Return (X, Y) of the center of cell containing provided text 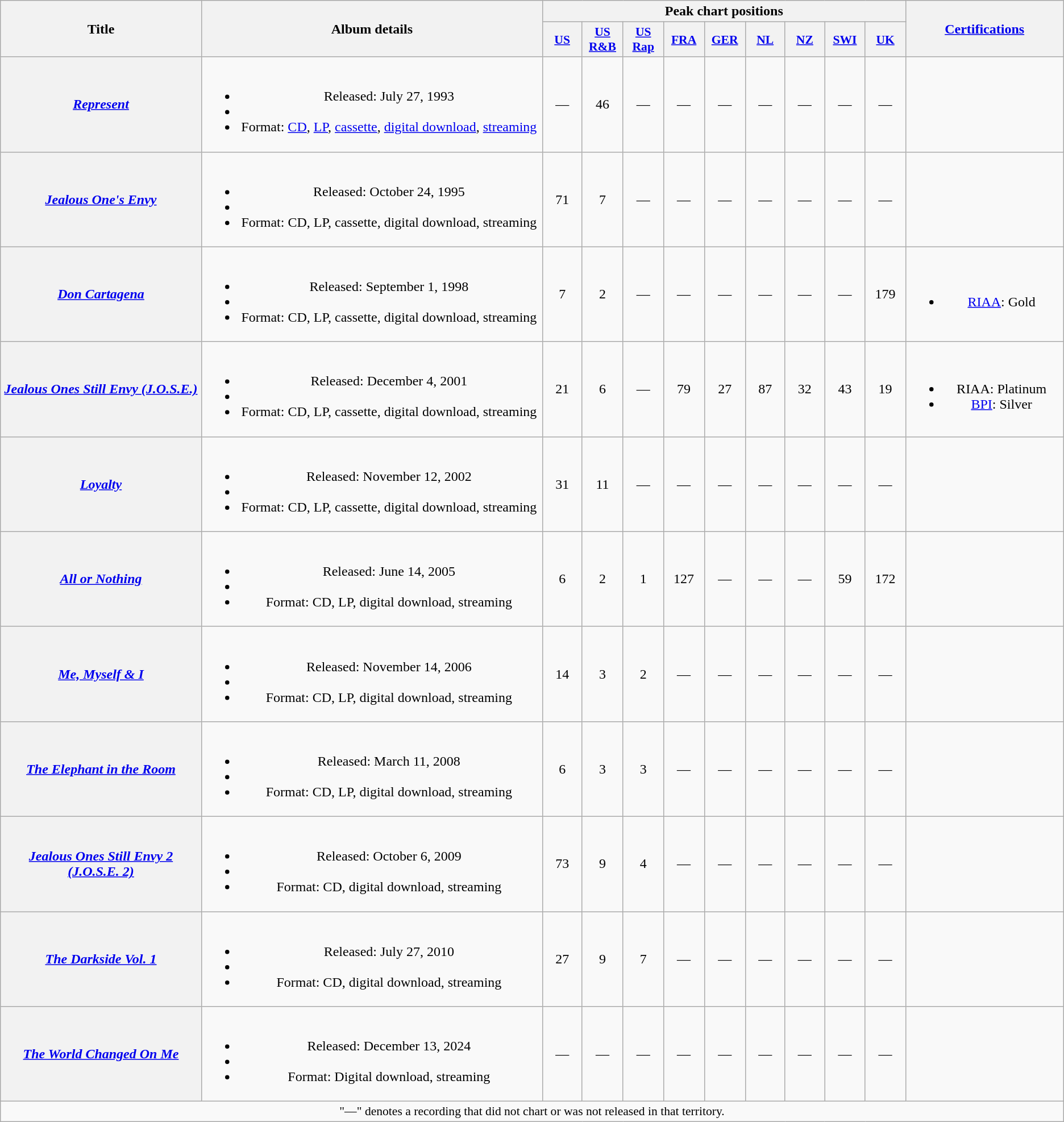
31 (562, 484)
1 (643, 579)
11 (602, 484)
Released: September 1, 1998Format: CD, LP, cassette, digital download, streaming (372, 294)
Released: March 11, 2008Format: CD, LP, digital download, streaming (372, 768)
Released: October 6, 2009Format: CD, digital download, streaming (372, 864)
59 (845, 579)
46 (602, 105)
32 (805, 389)
19 (886, 389)
Released: July 27, 1993Format: CD, LP, cassette, digital download, streaming (372, 105)
4 (643, 864)
The World Changed On Me (101, 1054)
87 (765, 389)
RIAA: Gold (984, 294)
The Darkside Vol. 1 (101, 959)
US R&B (602, 40)
14 (562, 674)
79 (684, 389)
Represent (101, 105)
Me, Myself & I (101, 674)
GER (725, 40)
127 (684, 579)
"—" denotes a recording that did not chart or was not released in that territory. (532, 1112)
All or Nothing (101, 579)
Released: July 27, 2010Format: CD, digital download, streaming (372, 959)
73 (562, 864)
NZ (805, 40)
Loyalty (101, 484)
RIAA: PlatinumBPI: Silver (984, 389)
The Elephant in the Room (101, 768)
FRA (684, 40)
Don Cartagena (101, 294)
Title (101, 28)
Jealous Ones Still Envy 2 (J.O.S.E. 2) (101, 864)
US (562, 40)
172 (886, 579)
Released: December 13, 2024Format: Digital download, streaming (372, 1054)
43 (845, 389)
NL (765, 40)
Jealous Ones Still Envy (J.O.S.E.) (101, 389)
71 (562, 199)
Album details (372, 28)
UK (886, 40)
SWI (845, 40)
179 (886, 294)
Released: October 24, 1995Format: CD, LP, cassette, digital download, streaming (372, 199)
Jealous One's Envy (101, 199)
Released: November 12, 2002Format: CD, LP, cassette, digital download, streaming (372, 484)
Certifications (984, 28)
Peak chart positions (724, 11)
21 (562, 389)
Released: November 14, 2006Format: CD, LP, digital download, streaming (372, 674)
Released: June 14, 2005Format: CD, LP, digital download, streaming (372, 579)
US Rap (643, 40)
Released: December 4, 2001Format: CD, LP, cassette, digital download, streaming (372, 389)
